Locate the cell with the specified text and output its [x, y] center coordinate. 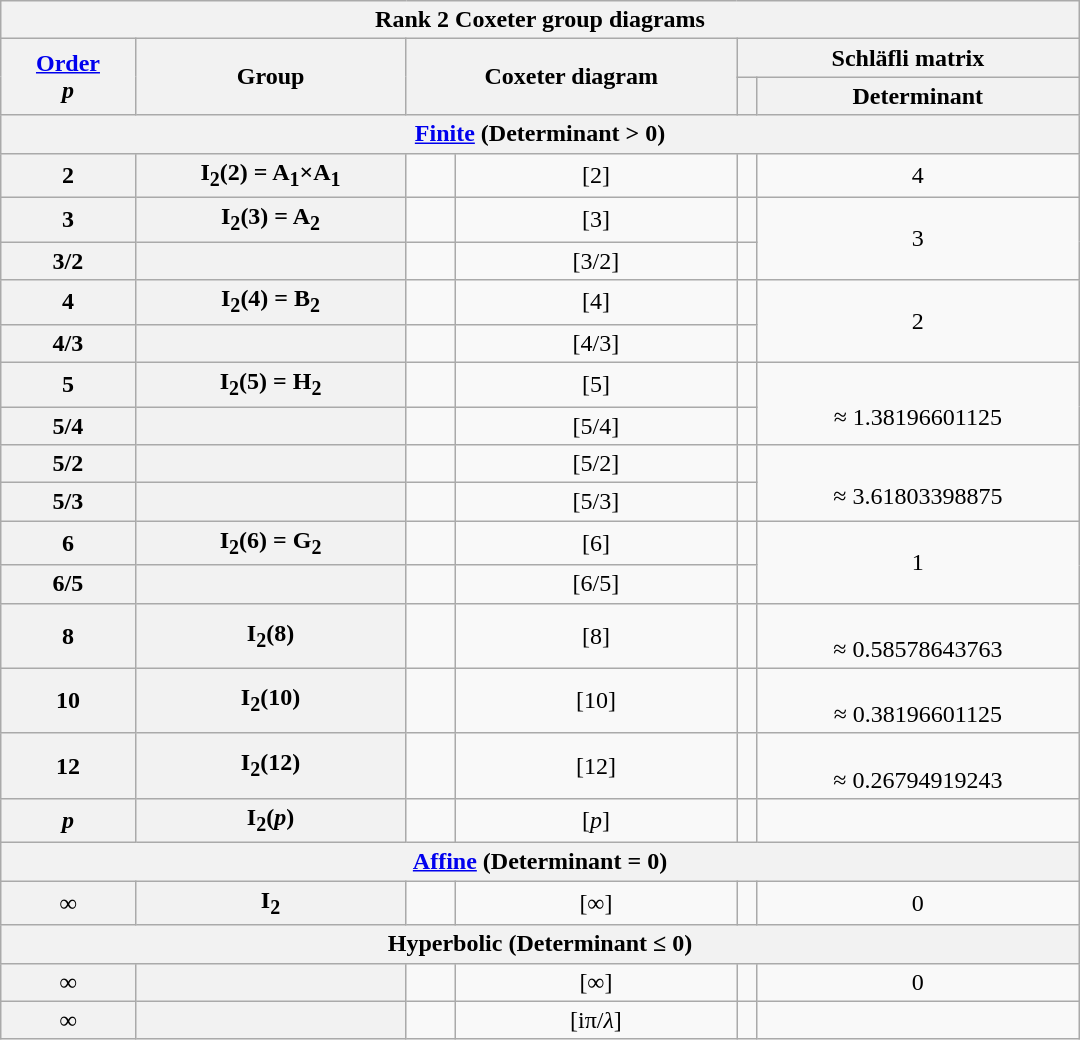
[4/3] [596, 343]
I2(10) [270, 700]
5/4 [68, 425]
I2(4) = B2 [270, 302]
Orderp [68, 77]
I2(2) = A1×A1 [270, 175]
Rank 2 Coxeter group diagrams [540, 20]
Coxeter diagram [572, 77]
3/2 [68, 261]
I2(12) [270, 766]
[8] [596, 636]
Group [270, 77]
[5/3] [596, 502]
[5/2] [596, 464]
≈ 0.38196601125 [918, 700]
≈ 0.26794919243 [918, 766]
Schläfli matrix [908, 58]
I2 [270, 903]
6 [68, 543]
6/5 [68, 584]
Hyperbolic (Determinant ≤ 0) [540, 944]
[5/4] [596, 425]
≈ 0.58578643763 [918, 636]
[3/2] [596, 261]
Finite (Determinant > 0) [540, 134]
5/3 [68, 502]
[2] [596, 175]
10 [68, 700]
12 [68, 766]
I2(p) [270, 820]
5 [68, 384]
I2(6) = G2 [270, 543]
4/3 [68, 343]
I2(3) = A2 [270, 219]
[5] [596, 384]
[6] [596, 543]
8 [68, 636]
≈ 3.61803398875 [918, 483]
[3] [596, 219]
[10] [596, 700]
[p] [596, 820]
Affine (Determinant = 0) [540, 862]
≈ 1.38196601125 [918, 403]
[4] [596, 302]
[12] [596, 766]
1 [918, 562]
[6/5] [596, 584]
p [68, 820]
5/2 [68, 464]
[iπ/λ] [596, 1020]
Determinant [918, 96]
I2(5) = H2 [270, 384]
I2(8) [270, 636]
